Search for the cell housing the specified text and yield its (x, y) center coordinate. 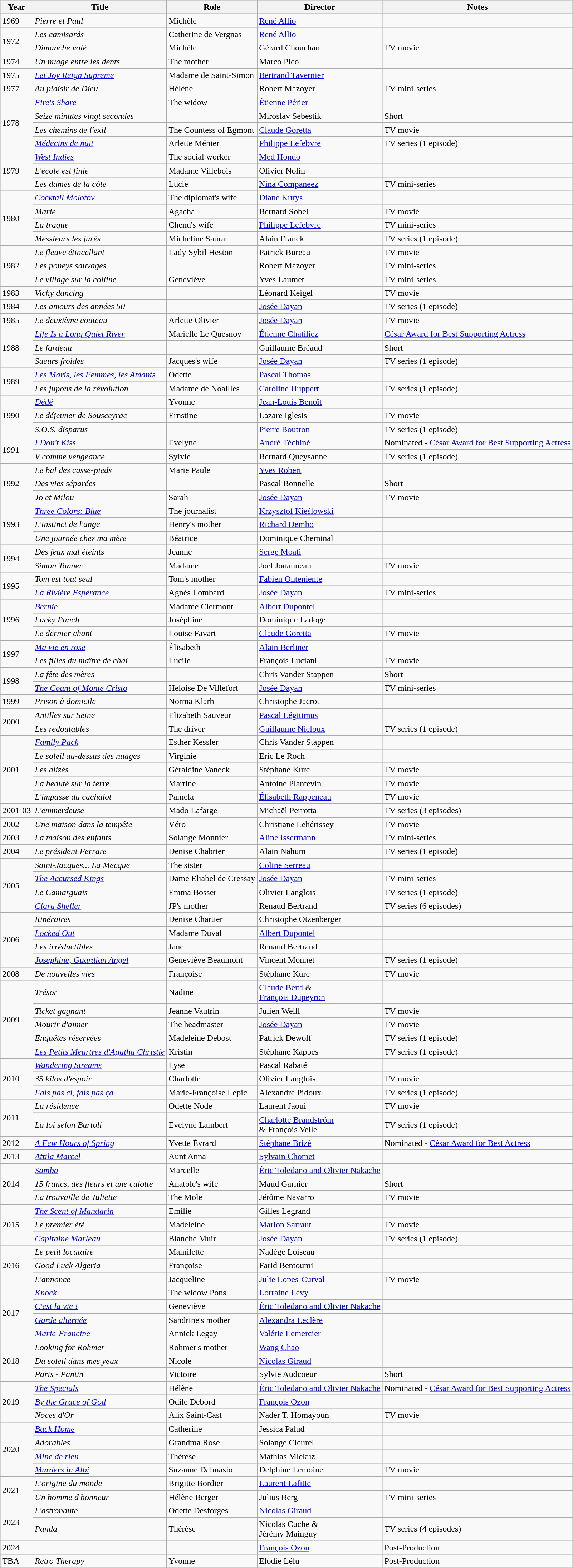
2008 (16, 974)
Miroslav Sebestik (320, 116)
Catherine (212, 1429)
Mourir d'aimer (100, 1024)
Les dames de la côte (100, 184)
Patrick Bureau (320, 252)
Christophe Otzenberger (320, 919)
Eric Le Roch (320, 756)
Sarah (212, 497)
L'instinct de l'ange (100, 524)
Les chemins de l'exil (100, 130)
Garde alternée (100, 1320)
Coline Serreau (320, 865)
La trouvaille de Juliette (100, 1197)
The Specials (100, 1388)
2001 (16, 770)
1991 (16, 450)
Itinéraires (100, 919)
Tom est tout seul (100, 579)
Pamela (212, 797)
Fabien Onteniente (320, 579)
Le soleil au-dessus des nuages (100, 756)
Madeleine (212, 1225)
Louise Favart (212, 634)
Evelyne (212, 443)
Micheline Saurat (212, 239)
Alain Berliner (320, 647)
Des vies séparées (100, 484)
Marie-Francine (100, 1334)
Nadine (212, 992)
Brigitte Bordier (212, 1483)
Sueurs froides (100, 361)
Léonard Keigel (320, 293)
Geneviève Beaumont (212, 960)
Sylvie Audcoeur (320, 1374)
Vichy dancing (100, 293)
1977 (16, 89)
Capitaine Marleau (100, 1238)
Sylvie (212, 456)
Antoine Plantevin (320, 783)
Three Colors: Blue (100, 511)
1997 (16, 654)
35 kilos d'espoir (100, 1079)
Blanche Muir (212, 1238)
Denise Chartier (212, 919)
Tom's mother (212, 579)
Bertrand Tavernier (320, 75)
Looking for Rohmer (100, 1347)
Notes (477, 7)
Sandrine's mother (212, 1320)
Solange Monnier (212, 838)
1982 (16, 266)
Retro Therapy (100, 1561)
2012 (16, 1143)
Rohmer's mother (212, 1347)
Maud Garnier (320, 1184)
1996 (16, 620)
Mathias Mlekuz (320, 1456)
The social worker (212, 157)
Mine de rien (100, 1456)
2020 (16, 1449)
Élisabeth Rappeneau (320, 797)
Serge Moati (320, 552)
Les filles du maître de chai (100, 661)
Nicolas Cuche & Jérémy Mainguy (320, 1529)
Lady Sybil Heston (212, 252)
Médecins de nuit (100, 143)
Yves Laumet (320, 279)
Krzysztof Kieślowski (320, 511)
Aline Issermann (320, 838)
Murders in Albi (100, 1470)
Gérard Chouchan (320, 48)
Le déjeuner de Sousceyrac (100, 416)
West Indies (100, 157)
Christiane Lehérissey (320, 824)
La beauté sur la terre (100, 783)
A Few Hours of Spring (100, 1143)
Jacqueline (212, 1279)
The sister (212, 865)
Stéphane Kappes (320, 1051)
Wang Chao (320, 1347)
2003 (16, 838)
Le fleuve étincellant (100, 252)
Adorables (100, 1442)
15 francs, des fleurs et une culotte (100, 1184)
Charlotte (212, 1079)
Le bal des casse-pieds (100, 470)
Ticket gagnant (100, 1011)
Joséphine (212, 620)
1998 (16, 681)
Enquêtes réservées (100, 1038)
François Luciani (320, 661)
Noces d'Or (100, 1415)
Le président Ferrare (100, 851)
Attila Marcel (100, 1157)
Emma Bosser (212, 892)
Julius Berg (320, 1497)
Le Camarguais (100, 892)
1975 (16, 75)
Les irréductibles (100, 947)
Lyse (212, 1065)
1993 (16, 524)
Samba (100, 1170)
1990 (16, 416)
1984 (16, 307)
1994 (16, 558)
Marco Pico (320, 62)
Pascal Thomas (320, 375)
Bernard Queysanne (320, 456)
Géraldine Vaneck (212, 770)
Farid Bentoumi (320, 1265)
Virginie (212, 756)
Lorraine Lévy (320, 1293)
Sylvain Chomet (320, 1157)
Kristin (212, 1051)
Norma Klarh (212, 702)
Evelyne Lambert (212, 1125)
1983 (16, 293)
The journalist (212, 511)
Fire's Share (100, 102)
Guillaume Nicloux (320, 729)
Trésor (100, 992)
Laurent Lafitte (320, 1483)
Henry's mother (212, 524)
Life Is a Long Quiet River (100, 334)
Du soleil dans mes yeux (100, 1361)
Mamilette (212, 1252)
Caroline Huppert (320, 388)
2013 (16, 1157)
Martine (212, 783)
Odile Debord (212, 1402)
1978 (16, 123)
L'origine du monde (100, 1483)
Antilles sur Seine (100, 715)
Aunt Anna (212, 1157)
Odette Node (212, 1106)
Pierre et Paul (100, 21)
Les amours des années 50 (100, 307)
Étienne Périer (320, 102)
Claude Berri & François Dupeyron (320, 992)
Marielle Le Quesnoy (212, 334)
1992 (16, 484)
Jane (212, 947)
The Scent of Mandarin (100, 1211)
The Count of Monte Cristo (100, 688)
L'emmerdeuse (100, 810)
Madame Duval (212, 933)
1988 (16, 347)
La maison des enfants (100, 838)
1969 (16, 21)
2014 (16, 1184)
Nadège Loiseau (320, 1252)
Josephine, Guardian Angel (100, 960)
Ernstine (212, 416)
Nominated - César Award for Best Actress (477, 1143)
Les Petits Meurtres d'Agatha Christie (100, 1051)
Le fardeau (100, 347)
Esther Kessler (212, 742)
Lucile (212, 661)
Alexandre Pidoux (320, 1093)
De nouvelles vies (100, 974)
The Mole (212, 1197)
Let Joy Reign Supreme (100, 75)
1972 (16, 41)
2021 (16, 1490)
The diplomat's wife (212, 198)
Madeleine Debost (212, 1038)
Les Maris, les Femmes, les Amants (100, 375)
Étienne Chatiliez (320, 334)
Les alizés (100, 770)
Saint-Jacques... La Mecque (100, 865)
Grandma Rose (212, 1442)
Diane Kurys (320, 198)
Simon Tanner (100, 565)
La loi selon Bartoli (100, 1125)
Pascal Légitimus (320, 715)
The widow (212, 102)
Laurent Jaoui (320, 1106)
Family Pack (100, 742)
Nina Companeez (320, 184)
1980 (16, 218)
TV series (3 episodes) (477, 810)
The Accursed Kings (100, 879)
Marie (100, 211)
The widow Pons (212, 1293)
Year (16, 7)
Arlette Ménier (212, 143)
Une maison dans la tempête (100, 824)
Le petit locataire (100, 1252)
L'impasse du cachalot (100, 797)
Dimanche volé (100, 48)
Jacques's wife (212, 361)
Les redoutables (100, 729)
Un nuage entre les dents (100, 62)
Pierre Boutron (320, 429)
Patrick Dewolf (320, 1038)
2004 (16, 851)
Marcelle (212, 1170)
Mado Lafarge (212, 810)
Le village sur la colline (100, 279)
Solange Cicurel (320, 1442)
Gilles Legrand (320, 1211)
Paris - Pantin (100, 1374)
Role (212, 7)
Suzanne Dalmasio (212, 1470)
Catherine de Vergnas (212, 34)
Pascal Bonnelle (320, 484)
The mother (212, 62)
Victoire (212, 1374)
1974 (16, 62)
1979 (16, 170)
Alain Nahum (320, 851)
Locked Out (100, 933)
2006 (16, 940)
2002 (16, 824)
Lucky Punch (100, 620)
Béatrice (212, 538)
Jeanne (212, 552)
Les poneys sauvages (100, 266)
2024 (16, 1548)
Madame de Noailles (212, 388)
Med Hondo (320, 157)
Nicole (212, 1361)
TBA (16, 1561)
Une journée chez ma mère (100, 538)
2009 (16, 1020)
Dame Eliabel de Cressay (212, 879)
TV series (6 episodes) (477, 906)
Marie-Françoise Lepic (212, 1093)
L'annonce (100, 1279)
Jeanne Vautrin (212, 1011)
C'est la vie ! (100, 1306)
Charlotte Brandström & François Velle (320, 1125)
The headmaster (212, 1024)
V comme vengeance (100, 456)
Knock (100, 1293)
Pascal Rabaté (320, 1065)
Alain Franck (320, 239)
Des feux mal éteints (100, 552)
Valérie Lemercier (320, 1334)
Annick Legay (212, 1334)
JP's mother (212, 906)
Jérôme Navarro (320, 1197)
TV series (4 episodes) (477, 1529)
Le premier été (100, 1225)
Wandering Streams (100, 1065)
Ma vie en rose (100, 647)
Yvette Évrard (212, 1143)
Chenu's wife (212, 225)
1995 (16, 586)
Prison à domicile (100, 702)
1985 (16, 320)
Madame de Saint-Simon (212, 75)
Michaël Perrotta (320, 810)
2015 (16, 1225)
Jean-Louis Benoît (320, 402)
Arlette Olivier (212, 320)
Madame Villebois (212, 171)
Emilie (212, 1211)
Seize minutes vingt secondes (100, 116)
The driver (212, 729)
Fais pas ci, fais pas ça (100, 1093)
Good Luck Algeria (100, 1265)
Elizabeth Sauveur (212, 715)
Yves Robert (320, 470)
S.O.S. disparus (100, 429)
La traque (100, 225)
Heloise De Villefort (212, 688)
Dominique Cheminal (320, 538)
La résidence (100, 1106)
Les camisards (100, 34)
Denise Chabrier (212, 851)
Christophe Jacrot (320, 702)
1999 (16, 702)
Marion Sarraut (320, 1225)
Les jupons de la révolution (100, 388)
Bernard Sobel (320, 211)
1989 (16, 381)
Delphine Lemoine (320, 1470)
Marie Paule (212, 470)
La Rivière Espérance (100, 592)
The Countess of Egmont (212, 130)
2017 (16, 1313)
2018 (16, 1361)
2010 (16, 1079)
Richard Dembo (320, 524)
Hélène Berger (212, 1497)
2001-03 (16, 810)
By the Grace of God (100, 1402)
L'astronaute (100, 1511)
Véro (212, 824)
Bernie (100, 606)
Title (100, 7)
Lucie (212, 184)
Vincent Monnet (320, 960)
2005 (16, 885)
Le deuxième couteau (100, 320)
Au plaisir de Dieu (100, 89)
2023 (16, 1523)
Jessica Palud (320, 1429)
Élisabeth (212, 647)
César Award for Best Supporting Actress (477, 334)
Dédé (100, 402)
Madame (212, 565)
Clara Sheller (100, 906)
Back Home (100, 1429)
Agnès Lombard (212, 592)
Dominique Ladoge (320, 620)
Alix Saint-Cast (212, 1415)
Anatole's wife (212, 1184)
Panda (100, 1529)
2019 (16, 1402)
Director (320, 7)
Odette (212, 375)
2000 (16, 722)
Julie Lopes-Curval (320, 1279)
André Téchiné (320, 443)
Stéphane Brizé (320, 1143)
Olivier Nolin (320, 171)
L'école est finie (100, 171)
Joel Jouanneau (320, 565)
I Don't Kiss (100, 443)
Jo et Milou (100, 497)
Cocktail Molotov (100, 198)
Alexandra Leclère (320, 1320)
Lazare Iglesis (320, 416)
La fête des mères (100, 674)
2016 (16, 1265)
Guillaume Bréaud (320, 347)
2011 (16, 1118)
Le dernier chant (100, 634)
Agacha (212, 211)
Elodie Lélu (320, 1561)
Messieurs les jurés (100, 239)
Nader T. Homayoun (320, 1415)
Odette Desforges (212, 1511)
Julien Weill (320, 1011)
Madame Clermont (212, 606)
Un homme d'honneur (100, 1497)
